Provide the [x, y] coordinate of the cell's center where the given text is located.  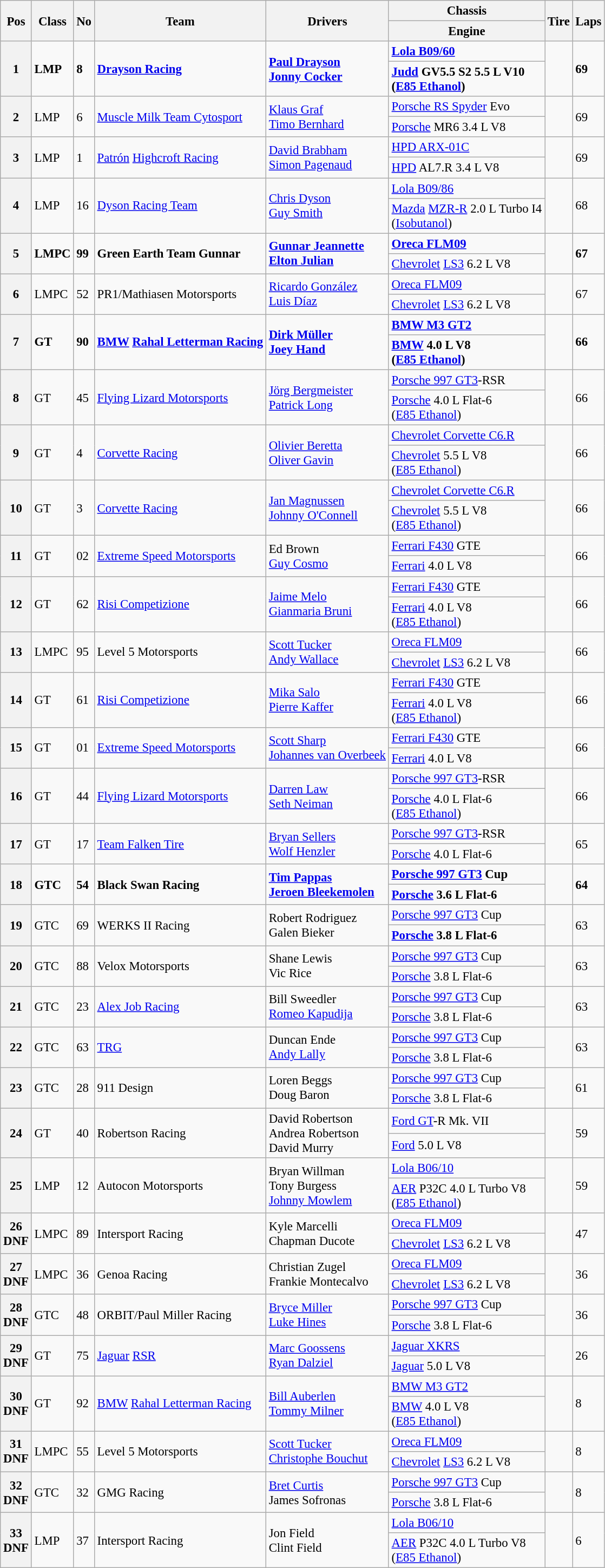
7 [16, 342]
11 [16, 556]
Patrón Highcroft Racing [180, 158]
Genoa Racing [180, 1274]
Jaguar 5.0 L V8 [466, 1366]
HPD ARX-01C [466, 148]
No [84, 21]
02 [84, 556]
19 [16, 925]
Alex Job Racing [180, 1006]
5 [16, 253]
Christian Zugel Frankie Montecalvo [327, 1274]
Ford GT-R Mk. VII [466, 1121]
15 [16, 748]
Scott Tucker Andy Wallace [327, 651]
Drivers [327, 21]
911 Design [180, 1088]
Autocon Motorsports [180, 1185]
Tire [559, 21]
Dirk Müller Joey Hand [327, 342]
Muscle Milk Team Cytosport [180, 117]
20 [16, 966]
Jaime Melo Gianmaria Bruni [327, 604]
Ed Brown Guy Cosmo [327, 556]
24 [16, 1133]
64 [589, 884]
Team [180, 21]
Chassis [466, 11]
Duncan Ende Andy Lally [327, 1047]
26 [589, 1356]
10 [16, 508]
Lola B09/60 [466, 51]
Porsche 4.0 L Flat-6 [466, 854]
52 [84, 294]
62 [84, 604]
Bryce Miller Luke Hines [327, 1315]
92 [84, 1404]
Green Earth Team Gunnar [180, 253]
65 [589, 844]
Ford 5.0 L V8 [466, 1145]
Jon Field Clint Field [327, 1540]
Dyson Racing Team [180, 206]
Robert Rodriguez Galen Bieker [327, 925]
Judd GV5.5 S2 5.5 L V10(E85 Ethanol) [466, 79]
Paul Drayson Jonny Cocker [327, 69]
Pos [16, 21]
Klaus Graf Timo Bernhard [327, 117]
TRG [180, 1047]
Lola B09/86 [466, 188]
95 [84, 651]
Bryan Sellers Wolf Henzler [327, 844]
Tim Pappas Jeroen Bleekemolen [327, 884]
Loren Beggs Doug Baron [327, 1088]
Jaguar RSR [180, 1356]
GMG Racing [180, 1492]
Porsche 3.6 L Flat-6 [466, 895]
28DNF [16, 1315]
01 [84, 748]
29DNF [16, 1356]
David Brabham Simon Pagenaud [327, 158]
45 [84, 397]
WERKS II Racing [180, 925]
Jan Magnussen Johnny O'Connell [327, 508]
2 [16, 117]
48 [84, 1315]
55 [84, 1451]
Bill Auberlen Tommy Milner [327, 1404]
Kyle Marcelli Chapman Ducote [327, 1234]
25 [16, 1185]
21 [16, 1006]
44 [84, 796]
88 [84, 966]
Gunnar Jeannette Elton Julian [327, 253]
37 [84, 1540]
26DNF [16, 1234]
Bret Curtis James Sofronas [327, 1492]
33DNF [16, 1540]
David Robertson Andrea Robertson David Murry [327, 1133]
HPD AL7.R 3.4 L V8 [466, 168]
Chris Dyson Guy Smith [327, 206]
99 [84, 253]
31DNF [16, 1451]
Scott Tucker Christophe Bouchut [327, 1451]
90 [84, 342]
Velox Motorsports [180, 966]
Drayson Racing [180, 69]
PR1/Mathiasen Motorsports [180, 294]
Bill Sweedler Romeo Kapudija [327, 1006]
28 [84, 1088]
Mika Salo Pierre Kaffer [327, 700]
Bryan Willman Tony Burgess Johnny Mowlem [327, 1185]
Engine [466, 31]
Scott Sharp Johannes van Overbeek [327, 748]
Darren Law Seth Neiman [327, 796]
Class [52, 21]
32 [84, 1492]
Black Swan Racing [180, 884]
Porsche MR6 3.4 L V8 [466, 127]
22 [16, 1047]
54 [84, 884]
75 [84, 1356]
ORBIT/Paul Miller Racing [180, 1315]
32DNF [16, 1492]
89 [84, 1234]
Jörg Bergmeister Patrick Long [327, 397]
13 [16, 651]
27DNF [16, 1274]
Olivier Beretta Oliver Gavin [327, 453]
Porsche RS Spyder Evo [466, 107]
47 [589, 1234]
30DNF [16, 1404]
18 [16, 884]
Marc Goossens Ryan Dalziel [327, 1356]
9 [16, 453]
Ricardo González Luis Díaz [327, 294]
14 [16, 700]
Team Falken Tire [180, 844]
40 [84, 1133]
68 [589, 206]
Shane Lewis Vic Rice [327, 966]
Robertson Racing [180, 1133]
Laps [589, 21]
Jaguar XKRS [466, 1346]
Mazda MZR-R 2.0 L Turbo I4(Isobutanol) [466, 215]
